Determine the [x, y] coordinate at the center of the cell enclosing the given text.  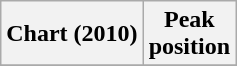
Chart (2010) [72, 34]
Peakposition [189, 34]
